Extract the (X, Y) coordinate from the center of the cell holding the provided text.  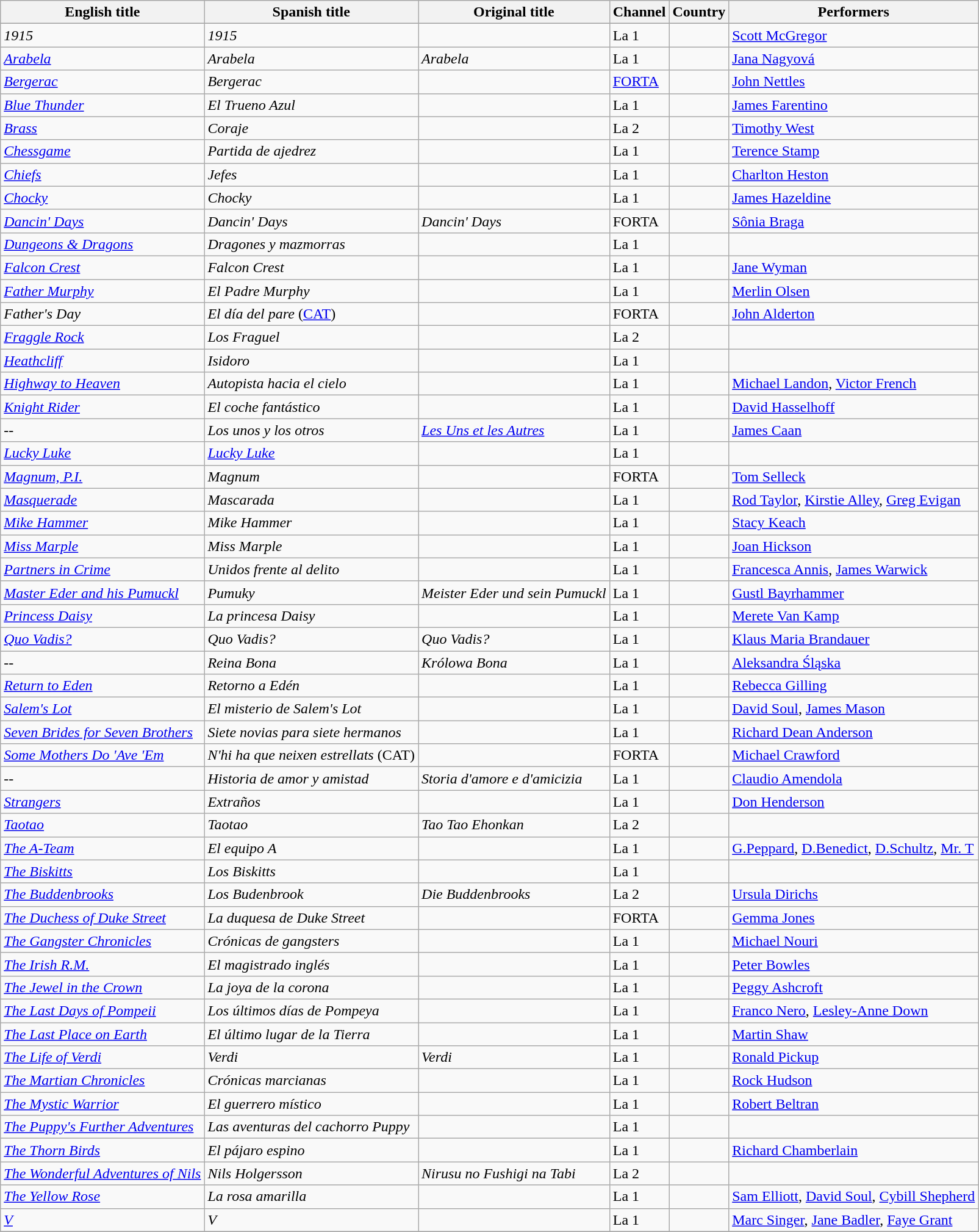
Pumuky (311, 593)
The Mystic Warrior (102, 1104)
N'hi ha que neixen estrellats (CAT) (311, 755)
Father Murphy (102, 291)
El equipo A (311, 848)
Siete novias para siete hermanos (311, 732)
The Wonderful Adventures of Nils (102, 1173)
Los Biskitts (311, 871)
Meister Eder und sein Pumuckl (514, 593)
Michael Crawford (854, 755)
The Gangster Chronicles (102, 941)
Father's Day (102, 314)
David Soul, James Mason (854, 709)
Partners in Crime (102, 569)
Retorno a Edén (311, 686)
The A-Team (102, 848)
Some Mothers Do 'Ave 'Em (102, 755)
Chessgame (102, 151)
Mascarada (311, 500)
Ronald Pickup (854, 1057)
Coraje (311, 128)
Joan Hickson (854, 546)
Claudio Amendola (854, 779)
La princesa Daisy (311, 616)
El guerrero místico (311, 1104)
Gemma Jones (854, 918)
Seven Brides for Seven Brothers (102, 732)
Fraggle Rock (102, 337)
Gustl Bayrhammer (854, 593)
Sam Elliott, David Soul, Cybill Shepherd (854, 1197)
Charlton Heston (854, 175)
El misterio de Salem's Lot (311, 709)
Nirusu no Fushigi na Tabi (514, 1173)
The Buddenbrooks (102, 895)
James Hazeldine (854, 198)
Performers (854, 12)
Richard Dean Anderson (854, 732)
Las aventuras del cachorro Puppy (311, 1127)
Martin Shaw (854, 1034)
Timothy West (854, 128)
Autopista hacia el cielo (311, 384)
Magnum, P.I. (102, 477)
Blue Thunder (102, 105)
Crónicas de gangsters (311, 941)
Country (699, 12)
Spanish title (311, 12)
Aleksandra Śląska (854, 662)
Knight Rider (102, 407)
Nils Holgersson (311, 1173)
Rock Hudson (854, 1081)
Extraños (311, 802)
The Jewel in the Crown (102, 987)
Masquerade (102, 500)
Los Budenbrook (311, 895)
Jana Nagyová (854, 59)
Magnum (311, 477)
Robert Beltran (854, 1104)
Terence Stamp (854, 151)
Peter Bowles (854, 964)
Die Buddenbrooks (514, 895)
Marc Singer, Jane Badler, Faye Grant (854, 1220)
Don Henderson (854, 802)
The Martian Chronicles (102, 1081)
Dragones y mazmorras (311, 244)
Jane Wyman (854, 267)
Princess Daisy (102, 616)
Les Uns et les Autres (514, 430)
G.Peppard, D.Benedict, D.Schultz, Mr. T (854, 848)
John Alderton (854, 314)
Jefes (311, 175)
El día del pare (CAT) (311, 314)
Highway to Heaven (102, 384)
Sônia Braga (854, 221)
Partida de ajedrez (311, 151)
La duquesa de Duke Street (311, 918)
Storia d'amore e d'amicizia (514, 779)
El Trueno Azul (311, 105)
Los últimos días de Pompeya (311, 1010)
Chiefs (102, 175)
Tao Tao Ehonkan (514, 825)
The Biskitts (102, 871)
Michael Landon, Victor French (854, 384)
Strangers (102, 802)
Original title (514, 12)
Unidos frente al delito (311, 569)
El coche fantástico (311, 407)
Stacy Keach (854, 523)
The Irish R.M. (102, 964)
Rod Taylor, Kirstie Alley, Greg Evigan (854, 500)
The Duchess of Duke Street (102, 918)
Heathcliff (102, 361)
The Life of Verdi (102, 1057)
Los Fraguel (311, 337)
Rebecca Gilling (854, 686)
Return to Eden (102, 686)
English title (102, 12)
James Farentino (854, 105)
The Thorn Birds (102, 1150)
El último lugar de la Tierra (311, 1034)
La joya de la corona (311, 987)
La rosa amarilla (311, 1197)
Michael Nouri (854, 941)
The Puppy's Further Adventures (102, 1127)
Ursula Dirichs (854, 895)
Crónicas marcianas (311, 1081)
Historia de amor y amistad (311, 779)
Francesca Annis, James Warwick (854, 569)
Dungeons & Dragons (102, 244)
Peggy Ashcroft (854, 987)
The Last Place on Earth (102, 1034)
Klaus Maria Brandauer (854, 639)
Los unos y los otros (311, 430)
Merete Van Kamp (854, 616)
Merlin Olsen (854, 291)
John Nettles (854, 82)
Channel (639, 12)
Królowa Bona (514, 662)
Franco Nero, Lesley-Anne Down (854, 1010)
El magistrado inglés (311, 964)
Scott McGregor (854, 35)
Richard Chamberlain (854, 1150)
Reina Bona (311, 662)
Tom Selleck (854, 477)
James Caan (854, 430)
El Padre Murphy (311, 291)
David Hasselhoff (854, 407)
The Yellow Rose (102, 1197)
Salem's Lot (102, 709)
El pájaro espino (311, 1150)
Isidoro (311, 361)
Brass (102, 128)
The Last Days of Pompeii (102, 1010)
Master Eder and his Pumuckl (102, 593)
